From the cell containing the given text, extract its center point as [x, y] coordinate. 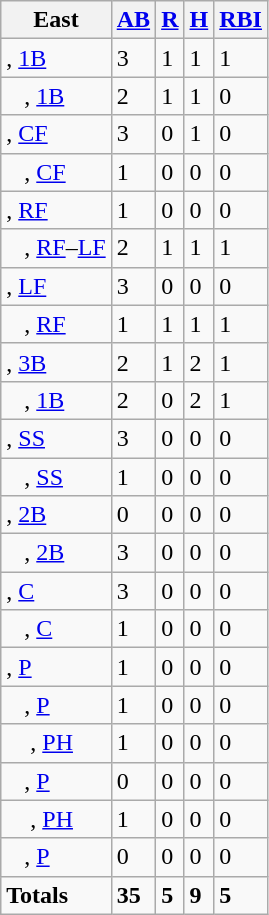
, 3B [56, 362]
RBI [241, 20]
East [56, 20]
, LF [56, 286]
AB [133, 20]
35 [133, 895]
R [170, 20]
Totals [56, 895]
, RF–LF [56, 248]
9 [199, 895]
H [199, 20]
